Search for the cell housing the specified text and yield its (X, Y) center coordinate. 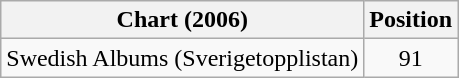
91 (411, 58)
Chart (2006) (182, 20)
Swedish Albums (Sverigetopplistan) (182, 58)
Position (411, 20)
